For the text-containing cell, return its midpoint in (x, y) coordinate format. 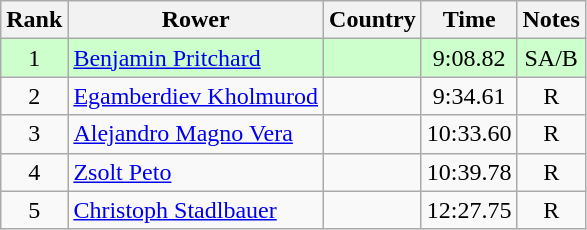
1 (34, 58)
Rank (34, 20)
Alejandro Magno Vera (196, 134)
10:33.60 (469, 134)
5 (34, 210)
9:08.82 (469, 58)
Benjamin Pritchard (196, 58)
2 (34, 96)
Zsolt Peto (196, 172)
12:27.75 (469, 210)
Egamberdiev Kholmurod (196, 96)
10:39.78 (469, 172)
Country (373, 20)
Rower (196, 20)
Time (469, 20)
Notes (551, 20)
Christoph Stadlbauer (196, 210)
4 (34, 172)
SA/B (551, 58)
9:34.61 (469, 96)
3 (34, 134)
